Provide the (X, Y) coordinate of the cell's center where the given text is located.  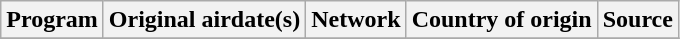
Original airdate(s) (204, 20)
Network (356, 20)
Country of origin (502, 20)
Program (52, 20)
Source (638, 20)
